Pinpoint the cell where the given text exists, returning its (x, y) midpoint coordinate. 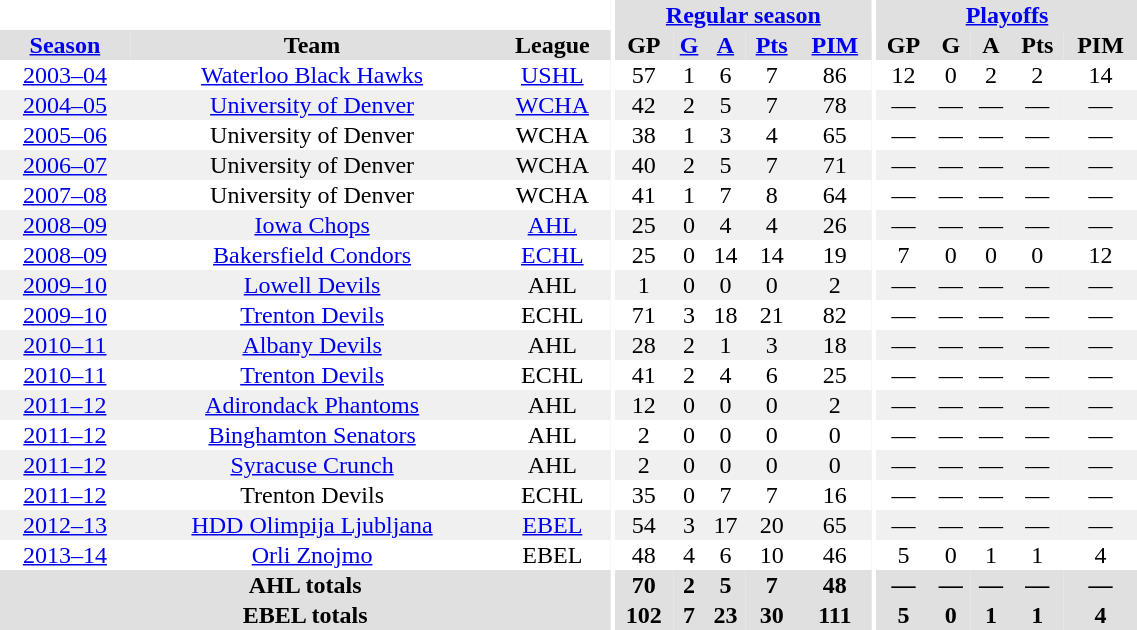
102 (644, 615)
Adirondack Phantoms (312, 405)
2013–14 (65, 555)
2005–06 (65, 135)
46 (835, 555)
USHL (552, 75)
HDD Olimpija Ljubljana (312, 525)
Iowa Chops (312, 225)
38 (644, 135)
Albany Devils (312, 345)
Playoffs (1006, 15)
2004–05 (65, 105)
Syracuse Crunch (312, 465)
70 (644, 585)
Lowell Devils (312, 285)
AHL totals (305, 585)
2003–04 (65, 75)
2006–07 (65, 165)
2012–13 (65, 525)
Regular season (744, 15)
35 (644, 495)
2007–08 (65, 195)
8 (772, 195)
64 (835, 195)
42 (644, 105)
Team (312, 45)
40 (644, 165)
78 (835, 105)
20 (772, 525)
30 (772, 615)
26 (835, 225)
Binghamton Senators (312, 435)
82 (835, 315)
17 (725, 525)
21 (772, 315)
10 (772, 555)
28 (644, 345)
57 (644, 75)
Season (65, 45)
54 (644, 525)
23 (725, 615)
86 (835, 75)
111 (835, 615)
Bakersfield Condors (312, 255)
Orli Znojmo (312, 555)
League (552, 45)
19 (835, 255)
Waterloo Black Hawks (312, 75)
16 (835, 495)
EBEL totals (305, 615)
